Locate the cell with the specified text and output its (X, Y) center coordinate. 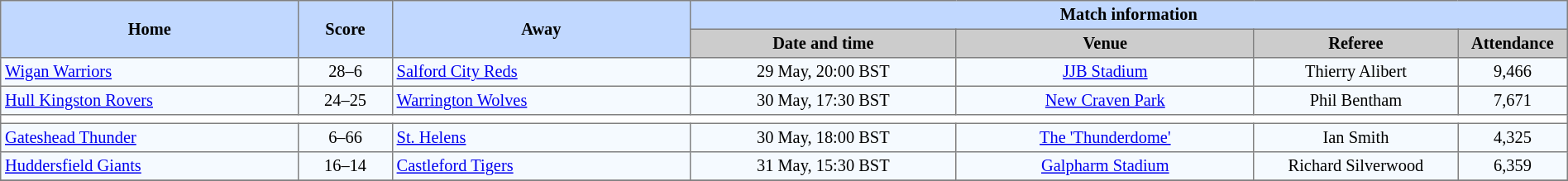
31 May, 15:30 BST (823, 166)
Phil Bentham (1355, 100)
24–25 (346, 100)
Ian Smith (1355, 137)
7,671 (1513, 100)
Hull Kingston Rovers (150, 100)
Match information (1128, 15)
New Craven Park (1105, 100)
Score (346, 30)
Wigan Warriors (150, 72)
Venue (1105, 43)
Galpharm Stadium (1105, 166)
Attendance (1513, 43)
St. Helens (541, 137)
Warrington Wolves (541, 100)
Richard Silverwood (1355, 166)
9,466 (1513, 72)
The 'Thunderdome' (1105, 137)
Home (150, 30)
Referee (1355, 43)
6,359 (1513, 166)
Castleford Tigers (541, 166)
Thierry Alibert (1355, 72)
16–14 (346, 166)
Salford City Reds (541, 72)
28–6 (346, 72)
29 May, 20:00 BST (823, 72)
30 May, 18:00 BST (823, 137)
Gateshead Thunder (150, 137)
Date and time (823, 43)
4,325 (1513, 137)
6–66 (346, 137)
JJB Stadium (1105, 72)
30 May, 17:30 BST (823, 100)
Away (541, 30)
Huddersfield Giants (150, 166)
